Detect which cell encompasses the target text, then output its [x, y] center coordinate. 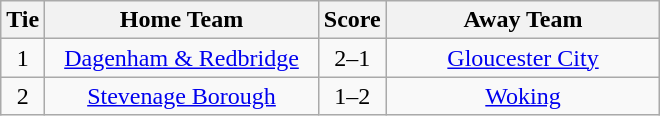
Home Team [182, 20]
Dagenham & Redbridge [182, 58]
Away Team [523, 20]
Gloucester City [523, 58]
2–1 [352, 58]
1–2 [352, 96]
Tie [23, 20]
2 [23, 96]
Stevenage Borough [182, 96]
1 [23, 58]
Woking [523, 96]
Score [352, 20]
